Capture the cell that displays the provided text and extract its (x, y) central coordinate. 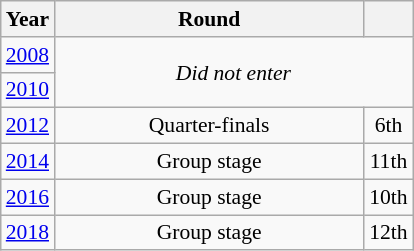
2010 (28, 90)
2014 (28, 162)
6th (388, 126)
2018 (28, 233)
12th (388, 233)
2012 (28, 126)
Quarter-finals (209, 126)
Year (28, 19)
10th (388, 197)
2008 (28, 55)
2016 (28, 197)
Did not enter (234, 72)
Round (209, 19)
11th (388, 162)
